Search for the cell housing the specified text and yield its [x, y] center coordinate. 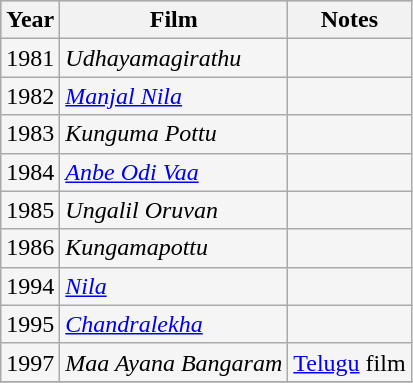
1981 [30, 58]
Chandralekha [174, 324]
1986 [30, 248]
1984 [30, 172]
Ungalil Oruvan [174, 210]
1982 [30, 96]
Telugu film [350, 362]
Kunguma Pottu [174, 134]
1997 [30, 362]
1983 [30, 134]
1995 [30, 324]
Notes [350, 20]
Nila [174, 286]
Film [174, 20]
Udhayamagirathu [174, 58]
1985 [30, 210]
Anbe Odi Vaa [174, 172]
1994 [30, 286]
Manjal Nila [174, 96]
Kungamapottu [174, 248]
Maa Ayana Bangaram [174, 362]
Year [30, 20]
